Extract the [X, Y] coordinate from the center of the cell holding the provided text.  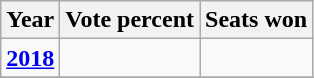
Year [30, 20]
Vote percent [130, 20]
2018 [30, 58]
Seats won [256, 20]
